Output the (x, y) coordinate of the center of the cell containing the given text.  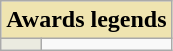
Awards legends (86, 20)
